Pinpoint the cell where the given text exists, returning its [X, Y] midpoint coordinate. 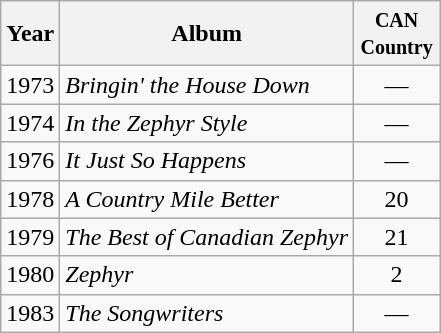
In the Zephyr Style [207, 123]
The Songwriters [207, 313]
2 [397, 275]
20 [397, 199]
A Country Mile Better [207, 199]
1976 [30, 161]
It Just So Happens [207, 161]
1983 [30, 313]
1973 [30, 85]
CAN Country [397, 34]
Album [207, 34]
1980 [30, 275]
1979 [30, 237]
1974 [30, 123]
21 [397, 237]
Zephyr [207, 275]
The Best of Canadian Zephyr [207, 237]
1978 [30, 199]
Bringin' the House Down [207, 85]
Year [30, 34]
